Scan for the cell matching the given text and deliver its (x, y) coordinate at center. 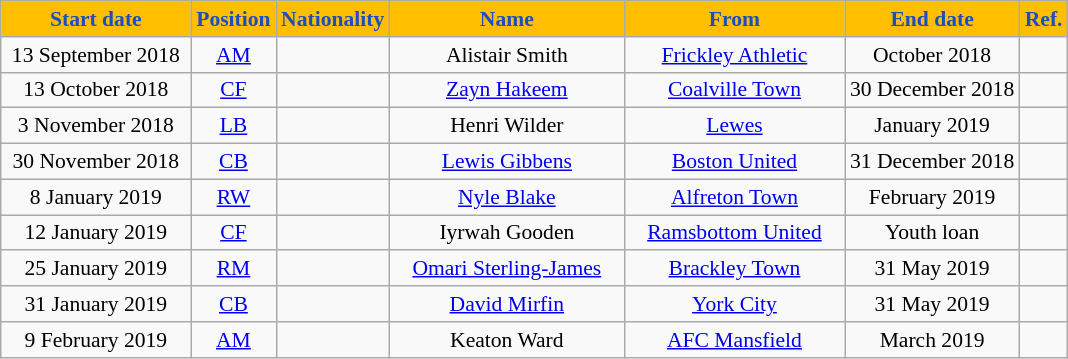
Start date (96, 19)
12 January 2019 (96, 233)
January 2019 (932, 126)
Position (234, 19)
13 September 2018 (96, 55)
9 February 2019 (96, 340)
Zayn Hakeem (506, 90)
Nationality (332, 19)
Alfreton Town (734, 197)
October 2018 (932, 55)
Nyle Blake (506, 197)
8 January 2019 (96, 197)
25 January 2019 (96, 269)
31 January 2019 (96, 304)
Coalville Town (734, 90)
Lewes (734, 126)
Brackley Town (734, 269)
Frickley Athletic (734, 55)
Name (506, 19)
31 December 2018 (932, 162)
From (734, 19)
30 December 2018 (932, 90)
Keaton Ward (506, 340)
3 November 2018 (96, 126)
David Mirfin (506, 304)
Ref. (1044, 19)
Ramsbottom United (734, 233)
13 October 2018 (96, 90)
End date (932, 19)
February 2019 (932, 197)
York City (734, 304)
Youth loan (932, 233)
Iyrwah Gooden (506, 233)
Omari Sterling-James (506, 269)
Henri Wilder (506, 126)
March 2019 (932, 340)
AFC Mansfield (734, 340)
RM (234, 269)
Lewis Gibbens (506, 162)
Boston United (734, 162)
RW (234, 197)
30 November 2018 (96, 162)
LB (234, 126)
Alistair Smith (506, 55)
